Find where the given text appears and provide that cell's center as (x, y) coordinate. 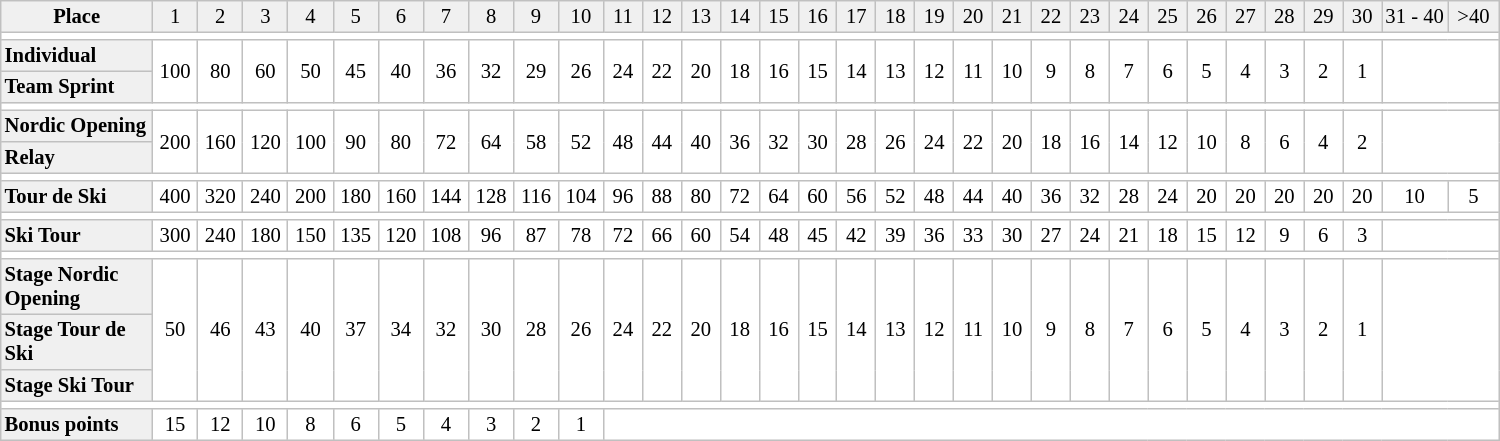
Relay (77, 158)
135 (356, 236)
320 (220, 196)
34 (400, 329)
90 (356, 142)
39 (896, 236)
19 (934, 16)
Individual (77, 56)
Place (77, 16)
Tour de Ski (77, 196)
31 - 40 (1415, 16)
66 (662, 236)
128 (490, 196)
Ski Tour (77, 236)
Team Sprint (77, 87)
87 (536, 236)
37 (356, 329)
104 (580, 196)
108 (446, 236)
400 (176, 196)
88 (662, 196)
33 (974, 236)
>40 (1474, 16)
Stage Nordic Opening (77, 286)
Stage Ski Tour (77, 386)
54 (740, 236)
150 (310, 236)
23 (1090, 16)
Nordic Opening (77, 126)
17 (856, 16)
78 (580, 236)
46 (220, 329)
144 (446, 196)
25 (1168, 16)
58 (536, 142)
42 (856, 236)
Bonus points (77, 424)
Stage Tour de Ski (77, 342)
300 (176, 236)
116 (536, 196)
56 (856, 196)
43 (266, 329)
